Pinpoint the cell where the given text exists, returning its (X, Y) midpoint coordinate. 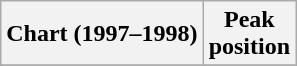
Chart (1997–1998) (102, 34)
Peakposition (249, 34)
